Capture the cell that displays the provided text and extract its [X, Y] central coordinate. 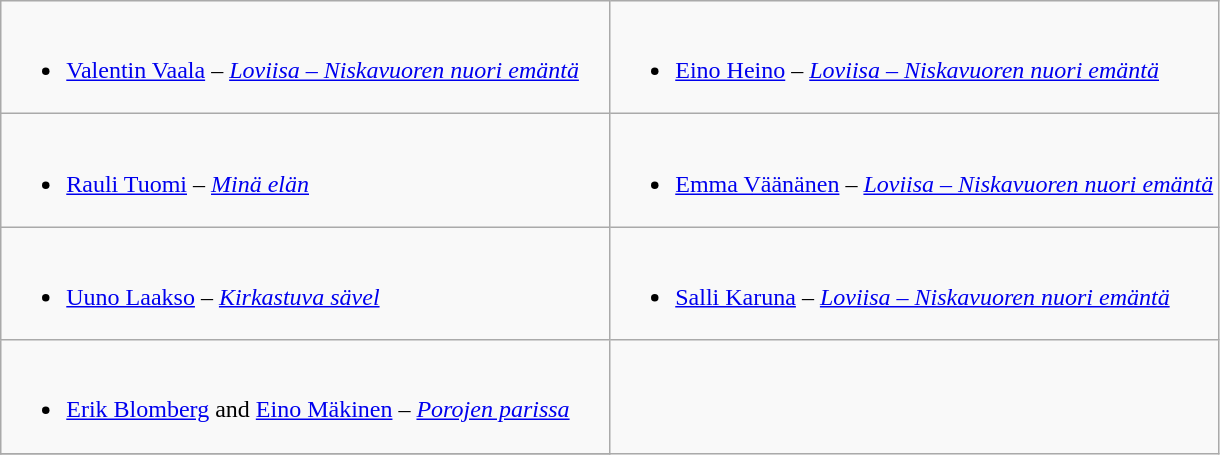
Valentin Vaala – Loviisa – Niskavuoren nuori emäntä [306, 58]
Eino Heino – Loviisa – Niskavuoren nuori emäntä [914, 58]
Rauli Tuomi – Minä elän [306, 170]
Uuno Laakso – Kirkastuva sävel [306, 284]
Salli Karuna – Loviisa – Niskavuoren nuori emäntä [914, 284]
Erik Blomberg and Eino Mäkinen – Porojen parissa [306, 396]
Emma Väänänen – Loviisa – Niskavuoren nuori emäntä [914, 170]
